Search for the cell housing the specified text and yield its [x, y] center coordinate. 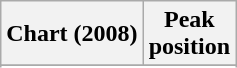
Chart (2008) [72, 34]
Peakposition [189, 34]
